Detect which cell encompasses the target text, then output its [X, Y] center coordinate. 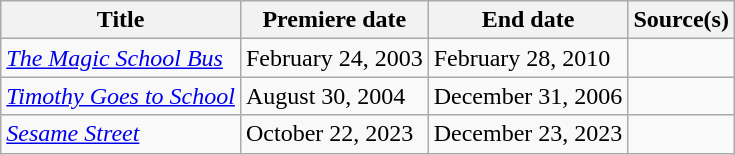
October 22, 2023 [334, 134]
Source(s) [682, 20]
End date [528, 20]
Timothy Goes to School [121, 96]
Premiere date [334, 20]
February 28, 2010 [528, 58]
Title [121, 20]
December 31, 2006 [528, 96]
The Magic School Bus [121, 58]
August 30, 2004 [334, 96]
December 23, 2023 [528, 134]
Sesame Street [121, 134]
February 24, 2003 [334, 58]
